Pinpoint the cell where the given text exists, returning its [x, y] midpoint coordinate. 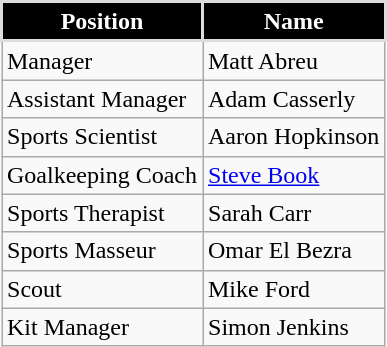
Sports Scientist [102, 137]
Steve Book [293, 175]
Scout [102, 289]
Name [293, 22]
Manager [102, 60]
Kit Manager [102, 327]
Simon Jenkins [293, 327]
Sarah Carr [293, 213]
Goalkeeping Coach [102, 175]
Aaron Hopkinson [293, 137]
Adam Casserly [293, 99]
Omar El Bezra [293, 251]
Mike Ford [293, 289]
Position [102, 22]
Sports Masseur [102, 251]
Assistant Manager [102, 99]
Sports Therapist [102, 213]
Matt Abreu [293, 60]
